Return the (x, y) coordinate for the center point of the cell that contains the specified text.  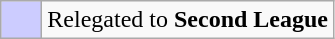
Relegated to Second League (188, 20)
